Return (X, Y) of the center of cell containing provided text 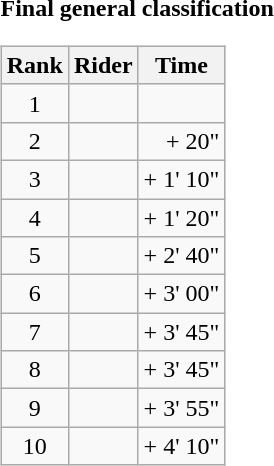
+ 2' 40" (182, 256)
9 (34, 408)
+ 1' 20" (182, 217)
7 (34, 332)
8 (34, 370)
+ 4' 10" (182, 446)
Rank (34, 65)
5 (34, 256)
Time (182, 65)
3 (34, 179)
Rider (103, 65)
2 (34, 141)
+ 1' 10" (182, 179)
+ 3' 55" (182, 408)
+ 3' 00" (182, 294)
6 (34, 294)
10 (34, 446)
+ 20" (182, 141)
4 (34, 217)
1 (34, 103)
